Return the [x, y] coordinate for the center point of the cell that contains the specified text.  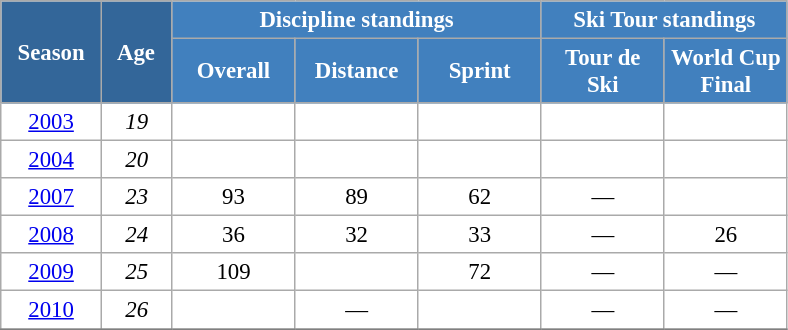
72 [480, 273]
Tour deSki [602, 72]
25 [136, 273]
89 [356, 197]
33 [480, 235]
2004 [52, 160]
20 [136, 160]
Discipline standings [356, 20]
23 [136, 197]
2003 [52, 122]
109 [234, 273]
62 [480, 197]
2009 [52, 273]
Season [52, 52]
Sprint [480, 72]
2007 [52, 197]
32 [356, 235]
World CupFinal [726, 72]
Distance [356, 72]
Overall [234, 72]
2010 [52, 310]
36 [234, 235]
2008 [52, 235]
19 [136, 122]
Age [136, 52]
93 [234, 197]
Ski Tour standings [664, 20]
24 [136, 235]
